Output the [X, Y] coordinate of the center of the cell containing the given text.  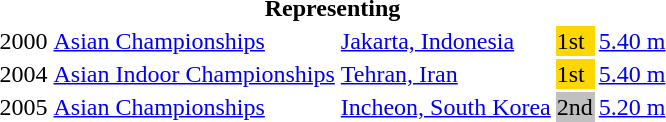
Asian Indoor Championships [194, 74]
2nd [574, 107]
Tehran, Iran [446, 74]
Incheon, South Korea [446, 107]
Jakarta, Indonesia [446, 41]
